Locate the cell with the specified text and output its (X, Y) center coordinate. 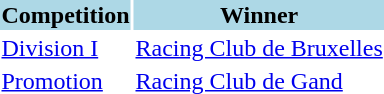
Competition (66, 15)
Winner (259, 15)
Racing Club de Bruxelles (259, 48)
Division I (66, 48)
